Return the [x, y] coordinate for the center point of the cell that contains the specified text.  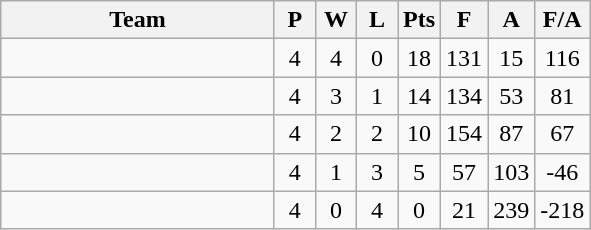
81 [562, 96]
Team [138, 20]
-218 [562, 210]
15 [512, 58]
P [294, 20]
116 [562, 58]
21 [464, 210]
18 [420, 58]
239 [512, 210]
F [464, 20]
131 [464, 58]
Pts [420, 20]
67 [562, 134]
A [512, 20]
10 [420, 134]
F/A [562, 20]
103 [512, 172]
5 [420, 172]
53 [512, 96]
-46 [562, 172]
W [336, 20]
134 [464, 96]
L [376, 20]
87 [512, 134]
14 [420, 96]
57 [464, 172]
154 [464, 134]
